Return the [X, Y] coordinate for the center point of the cell that contains the specified text.  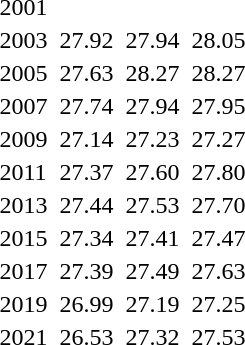
27.23 [152, 139]
28.27 [152, 73]
27.14 [86, 139]
27.41 [152, 238]
27.44 [86, 205]
27.19 [152, 304]
26.99 [86, 304]
27.49 [152, 271]
27.92 [86, 40]
27.63 [86, 73]
27.74 [86, 106]
27.39 [86, 271]
27.60 [152, 172]
27.34 [86, 238]
27.53 [152, 205]
27.37 [86, 172]
